Find where the given text appears and provide that cell's center as (x, y) coordinate. 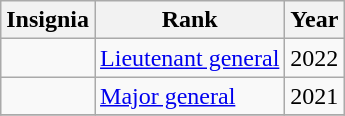
Major general (190, 96)
Insignia (48, 20)
2022 (314, 58)
2021 (314, 96)
Rank (190, 20)
Lieutenant general (190, 58)
Year (314, 20)
